From the cell containing the given text, extract its center point as [X, Y] coordinate. 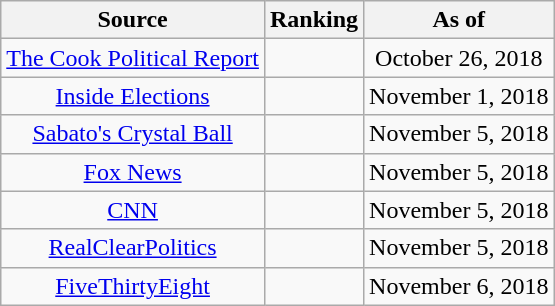
The Cook Political Report [133, 58]
Fox News [133, 172]
Sabato's Crystal Ball [133, 134]
Source [133, 20]
Ranking [314, 20]
CNN [133, 210]
November 6, 2018 [459, 286]
October 26, 2018 [459, 58]
FiveThirtyEight [133, 286]
RealClearPolitics [133, 248]
November 1, 2018 [459, 96]
As of [459, 20]
Inside Elections [133, 96]
